Provide the (X, Y) coordinate of the cell's center where the given text is located.  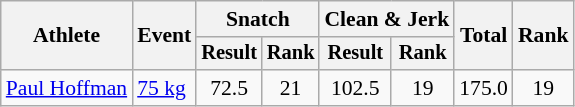
Clean & Jerk (386, 19)
Total (484, 36)
175.0 (484, 88)
102.5 (355, 88)
75 kg (164, 88)
Snatch (258, 19)
Athlete (66, 36)
21 (291, 88)
Paul Hoffman (66, 88)
Event (164, 36)
72.5 (229, 88)
